Scan for the cell matching the given text and deliver its [X, Y] coordinate at center. 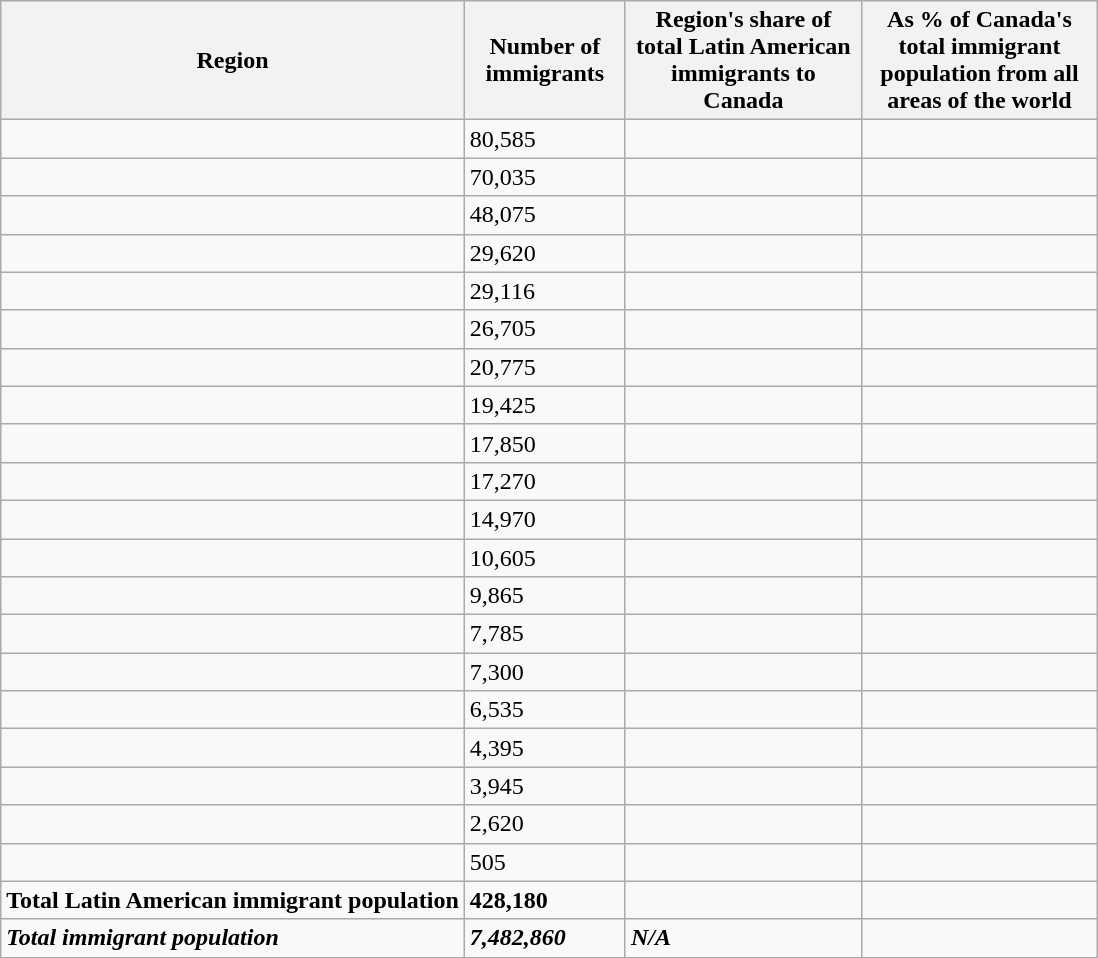
20,775 [544, 367]
17,850 [544, 443]
3,945 [544, 786]
Total Latin American immigrant population [233, 900]
Total immigrant population [233, 938]
10,605 [544, 557]
80,585 [544, 139]
Number of immigrants [544, 60]
29,116 [544, 291]
Region's share of total Latin American immigrants to Canada [743, 60]
29,620 [544, 253]
505 [544, 862]
6,535 [544, 710]
7,300 [544, 672]
4,395 [544, 748]
7,482,860 [544, 938]
As % of Canada's total immigrant population from all areas of the world [979, 60]
19,425 [544, 405]
2,620 [544, 824]
70,035 [544, 177]
428,180 [544, 900]
14,970 [544, 519]
26,705 [544, 329]
48,075 [544, 215]
7,785 [544, 634]
17,270 [544, 481]
Region [233, 60]
9,865 [544, 596]
N/A [743, 938]
